Return the (x, y) coordinate for the center point of the cell that contains the specified text.  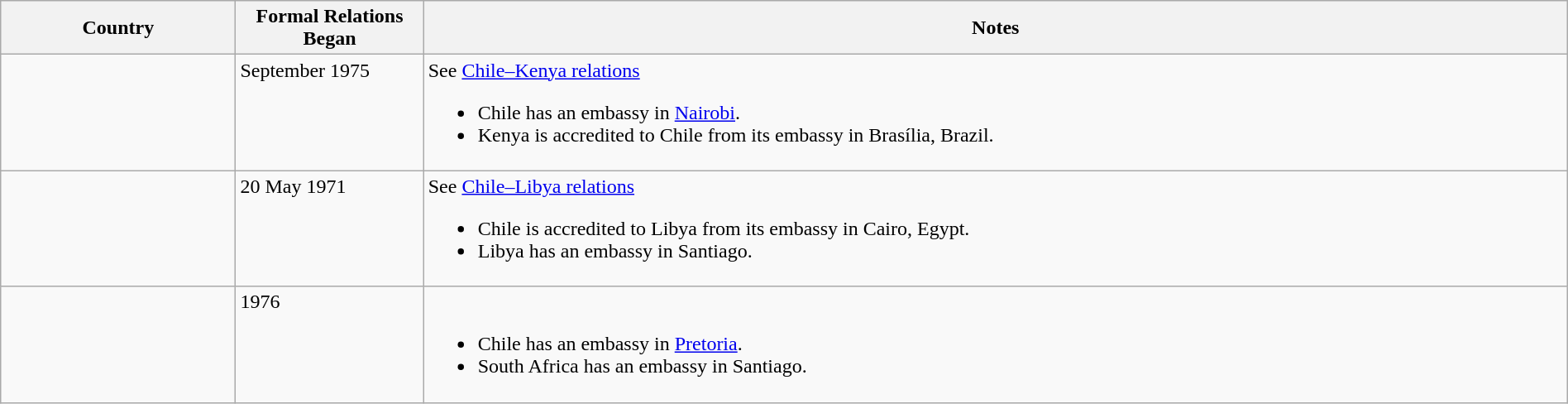
September 1975 (329, 113)
Formal Relations Began (329, 28)
1976 (329, 344)
Country (118, 28)
20 May 1971 (329, 228)
Notes (996, 28)
See Chile–Libya relationsChile is accredited to Libya from its embassy in Cairo, Egypt.Libya has an embassy in Santiago. (996, 228)
See Chile–Kenya relationsChile has an embassy in Nairobi.Kenya is accredited to Chile from its embassy in Brasília, Brazil. (996, 113)
Chile has an embassy in Pretoria.South Africa has an embassy in Santiago. (996, 344)
